Identify which cell holds the provided text, then report its [x, y] central coordinate. 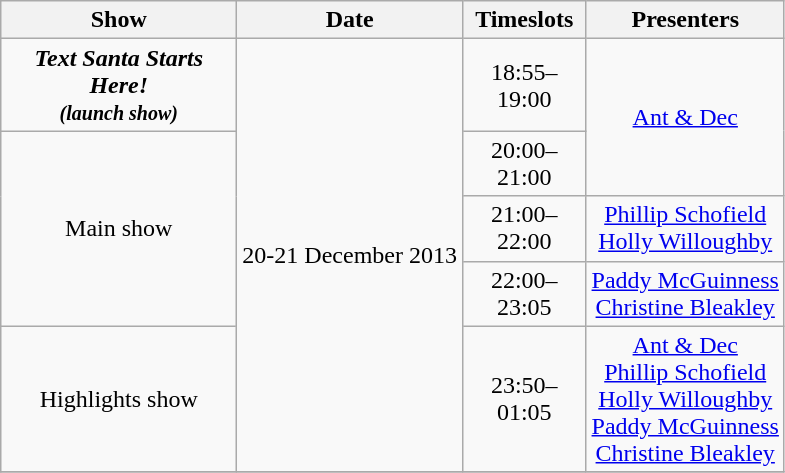
Text Santa Starts Here!(launch show) [119, 85]
Main show [119, 228]
Paddy McGuinnessChristine Bleakley [685, 294]
20-21 December 2013 [350, 256]
18:55–19:00 [524, 85]
22:00–23:05 [524, 294]
Ant & DecPhillip SchofieldHolly WilloughbyPaddy McGuinnessChristine Bleakley [685, 399]
Show [119, 20]
Highlights show [119, 399]
Timeslots [524, 20]
Phillip SchofieldHolly Willoughby [685, 228]
Ant & Dec [685, 118]
20:00–21:00 [524, 164]
Date [350, 20]
23:50–01:05 [524, 399]
21:00–22:00 [524, 228]
Presenters [685, 20]
